Return (x, y) of the center of cell containing provided text 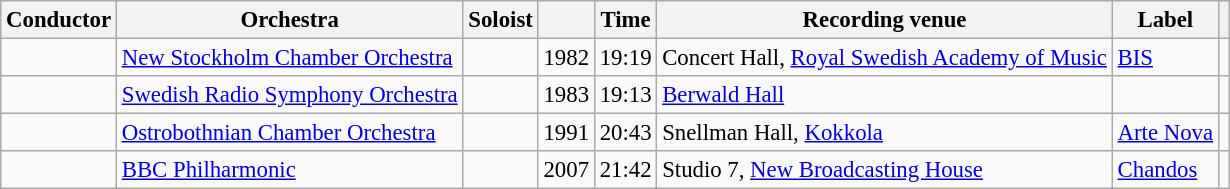
Ostrobothnian Chamber Orchestra (290, 133)
Swedish Radio Symphony Orchestra (290, 95)
Chandos (1165, 170)
Conductor (59, 20)
Studio 7, New Broadcasting House (884, 170)
20:43 (626, 133)
BBC Philharmonic (290, 170)
Soloist (500, 20)
Arte Nova (1165, 133)
New Stockholm Chamber Orchestra (290, 58)
19:13 (626, 95)
Snellman Hall, Kokkola (884, 133)
1991 (566, 133)
BIS (1165, 58)
Berwald Hall (884, 95)
Label (1165, 20)
19:19 (626, 58)
1982 (566, 58)
Orchestra (290, 20)
1983 (566, 95)
Recording venue (884, 20)
2007 (566, 170)
21:42 (626, 170)
Time (626, 20)
Concert Hall, Royal Swedish Academy of Music (884, 58)
